Pinpoint the cell where the given text exists, returning its (X, Y) midpoint coordinate. 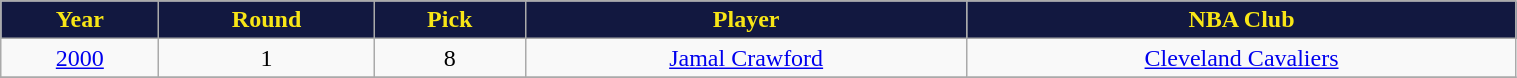
Round (266, 20)
8 (450, 58)
Pick (450, 20)
1 (266, 58)
2000 (80, 58)
Year (80, 20)
Player (746, 20)
Cleveland Cavaliers (1242, 58)
Jamal Crawford (746, 58)
NBA Club (1242, 20)
